Pinpoint the cell where the given text exists, returning its (X, Y) midpoint coordinate. 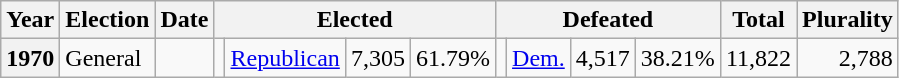
1970 (30, 58)
Defeated (608, 20)
Year (30, 20)
General (108, 58)
Dem. (539, 58)
Plurality (848, 20)
Date (184, 20)
2,788 (848, 58)
38.21% (678, 58)
11,822 (758, 58)
Elected (355, 20)
7,305 (378, 58)
Total (758, 20)
Republican (285, 58)
Election (108, 20)
61.79% (452, 58)
4,517 (602, 58)
